Determine the [x, y] coordinate at the center of the cell enclosing the given text.  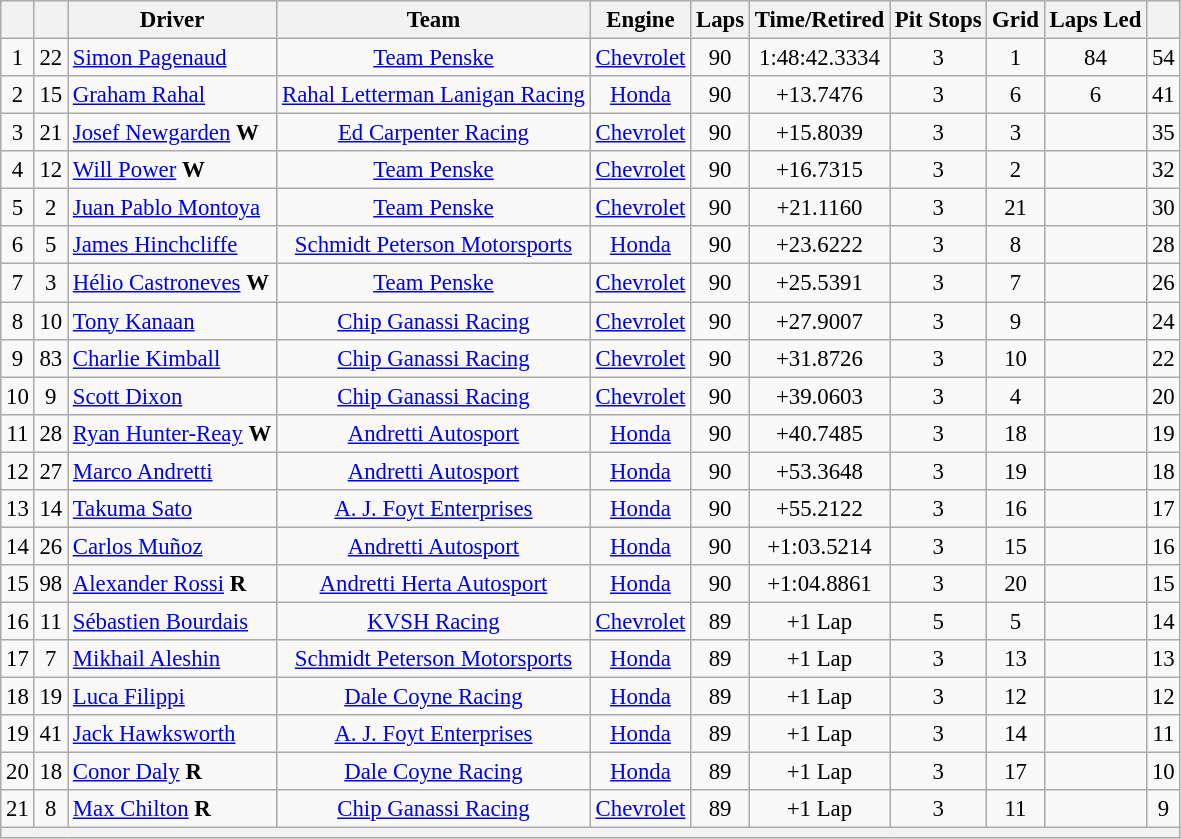
Charlie Kimball [172, 358]
Conor Daly R [172, 772]
+40.7485 [819, 433]
Laps [720, 20]
Scott Dixon [172, 396]
Time/Retired [819, 20]
+25.5391 [819, 283]
+16.7315 [819, 170]
KVSH Racing [434, 621]
+39.0603 [819, 396]
+13.7476 [819, 95]
84 [1095, 58]
Simon Pagenaud [172, 58]
Ryan Hunter-Reay W [172, 433]
Max Chilton R [172, 809]
Mikhail Aleshin [172, 659]
Marco Andretti [172, 471]
Ed Carpenter Racing [434, 133]
Driver [172, 20]
+1:04.8861 [819, 584]
24 [1164, 321]
Juan Pablo Montoya [172, 208]
Luca Filippi [172, 697]
Sébastien Bourdais [172, 621]
32 [1164, 170]
54 [1164, 58]
Will Power W [172, 170]
1:48:42.3334 [819, 58]
Team [434, 20]
Takuma Sato [172, 509]
James Hinchcliffe [172, 245]
+31.8726 [819, 358]
+55.2122 [819, 509]
Rahal Letterman Lanigan Racing [434, 95]
Engine [640, 20]
Tony Kanaan [172, 321]
Carlos Muñoz [172, 546]
83 [50, 358]
Josef Newgarden W [172, 133]
Graham Rahal [172, 95]
+23.6222 [819, 245]
98 [50, 584]
35 [1164, 133]
Pit Stops [938, 20]
+27.9007 [819, 321]
+53.3648 [819, 471]
+21.1160 [819, 208]
+15.8039 [819, 133]
27 [50, 471]
30 [1164, 208]
Alexander Rossi R [172, 584]
Grid [1016, 20]
Jack Hawksworth [172, 734]
Hélio Castroneves W [172, 283]
+1:03.5214 [819, 546]
Laps Led [1095, 20]
Andretti Herta Autosport [434, 584]
